Return the [X, Y] coordinate for the center point of the cell that contains the specified text.  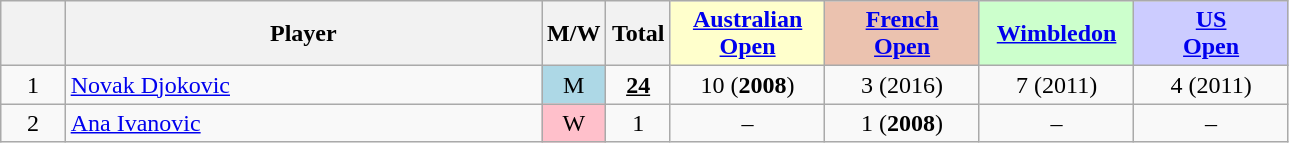
M [574, 85]
M/W [574, 34]
4 (2011) [1212, 85]
7 (2011) [1056, 85]
10 (2008) [747, 85]
US Open [1212, 34]
24 [638, 85]
French Open [902, 34]
2 [33, 123]
3 (2016) [902, 85]
Total [638, 34]
Ana Ivanovic [303, 123]
Novak Djokovic [303, 85]
Wimbledon [1056, 34]
1 (2008) [902, 123]
Australian Open [747, 34]
Player [303, 34]
W [574, 123]
